Return (x, y) of the center of cell containing provided text 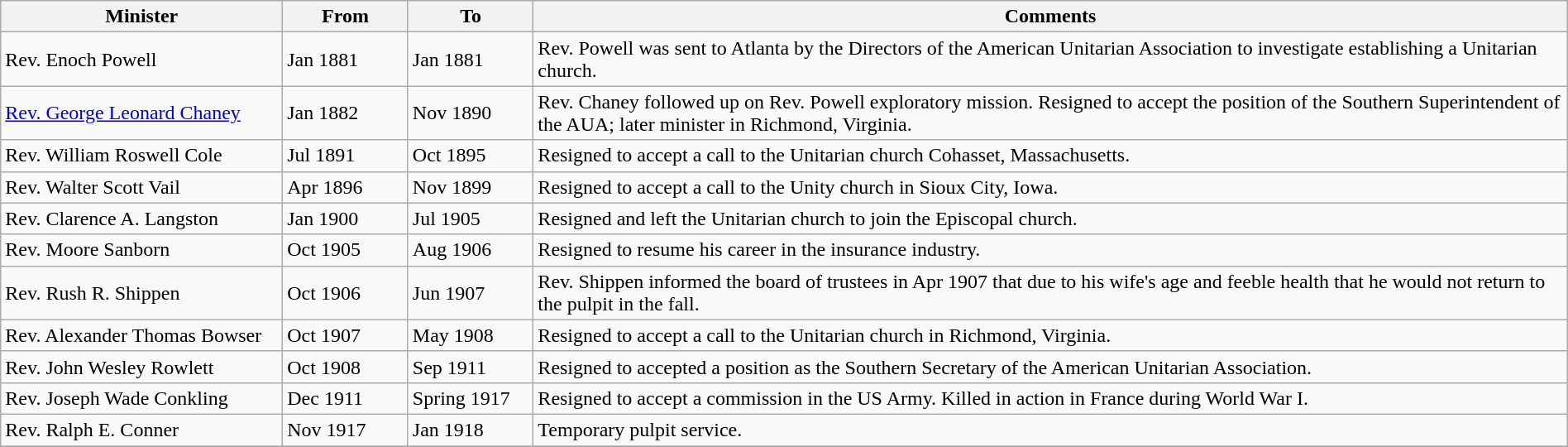
Oct 1908 (346, 367)
Rev. Alexander Thomas Bowser (142, 335)
Resigned to accept a commission in the US Army. Killed in action in France during World War I. (1050, 398)
Resigned to accept a call to the Unitarian church in Richmond, Virginia. (1050, 335)
Rev. Joseph Wade Conkling (142, 398)
Dec 1911 (346, 398)
Rev. John Wesley Rowlett (142, 367)
Rev. Rush R. Shippen (142, 293)
Comments (1050, 17)
Oct 1895 (471, 156)
Resigned and left the Unitarian church to join the Episcopal church. (1050, 219)
Nov 1899 (471, 187)
Minister (142, 17)
Jan 1882 (346, 113)
Jul 1891 (346, 156)
Jun 1907 (471, 293)
Rev. Moore Sanborn (142, 250)
Rev. Walter Scott Vail (142, 187)
Resigned to resume his career in the insurance industry. (1050, 250)
Jan 1900 (346, 219)
Oct 1906 (346, 293)
Resigned to accept a call to the Unitarian church Cohasset, Massachusetts. (1050, 156)
Oct 1907 (346, 335)
Resigned to accept a call to the Unity church in Sioux City, Iowa. (1050, 187)
Sep 1911 (471, 367)
Temporary pulpit service. (1050, 430)
Rev. Enoch Powell (142, 60)
Rev. George Leonard Chaney (142, 113)
Aug 1906 (471, 250)
Oct 1905 (346, 250)
Rev. Powell was sent to Atlanta by the Directors of the American Unitarian Association to investigate establishing a Unitarian church. (1050, 60)
Rev. William Roswell Cole (142, 156)
From (346, 17)
Jul 1905 (471, 219)
Jan 1918 (471, 430)
Spring 1917 (471, 398)
Nov 1890 (471, 113)
Apr 1896 (346, 187)
Resigned to accepted a position as the Southern Secretary of the American Unitarian Association. (1050, 367)
Rev. Clarence A. Langston (142, 219)
Rev. Ralph E. Conner (142, 430)
May 1908 (471, 335)
To (471, 17)
Nov 1917 (346, 430)
